Extract the (X, Y) coordinate from the center of the cell holding the provided text.  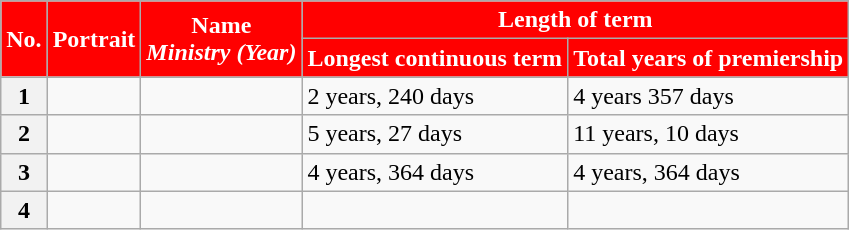
4 (24, 210)
Length of term (576, 20)
11 years, 10 days (708, 134)
2 years, 240 days (435, 96)
Portrait (94, 39)
Longest continuous term (435, 58)
4 years 357 days (708, 96)
Total years of premiership (708, 58)
5 years, 27 days (435, 134)
3 (24, 172)
No. (24, 39)
2 (24, 134)
1 (24, 96)
NameMinistry (Year) (222, 39)
